Locate the cell with the specified text and output its (X, Y) center coordinate. 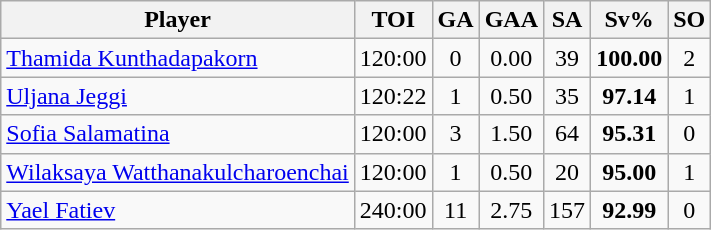
20 (568, 172)
64 (568, 134)
2 (690, 58)
TOI (393, 20)
157 (568, 210)
39 (568, 58)
Player (178, 20)
1.50 (511, 134)
35 (568, 96)
95.00 (630, 172)
120:22 (393, 96)
SO (690, 20)
GAA (511, 20)
2.75 (511, 210)
Wilaksaya Watthanakulcharoenchai (178, 172)
0.00 (511, 58)
Yael Fatiev (178, 210)
100.00 (630, 58)
95.31 (630, 134)
97.14 (630, 96)
Thamida Kunthadapakorn (178, 58)
Sv% (630, 20)
Uljana Jeggi (178, 96)
GA (456, 20)
240:00 (393, 210)
SA (568, 20)
3 (456, 134)
92.99 (630, 210)
11 (456, 210)
Sofia Salamatina (178, 134)
